Detect which cell encompasses the target text, then output its [X, Y] center coordinate. 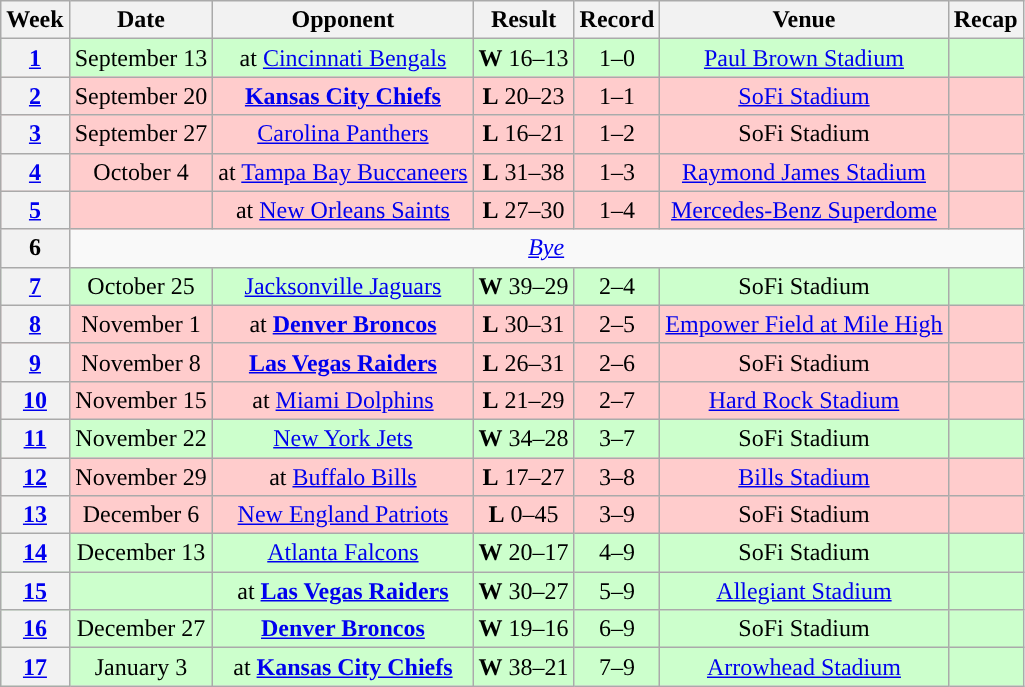
14 [35, 553]
New England Patriots [343, 515]
6 [35, 248]
Opponent [343, 20]
1–1 [617, 96]
Paul Brown Stadium [804, 58]
W 30–27 [524, 591]
Bills Stadium [804, 477]
L 0–45 [524, 515]
4–9 [617, 553]
1 [35, 58]
L 21–29 [524, 400]
October 4 [141, 172]
January 3 [141, 667]
November 29 [141, 477]
W 39–29 [524, 286]
1–4 [617, 210]
3 [35, 134]
Atlanta Falcons [343, 553]
September 27 [141, 134]
at Kansas City Chiefs [343, 667]
13 [35, 515]
L 27–30 [524, 210]
Record [617, 20]
at Denver Broncos [343, 324]
at Las Vegas Raiders [343, 591]
2 [35, 96]
at Buffalo Bills [343, 477]
7–9 [617, 667]
Empower Field at Mile High [804, 324]
3–7 [617, 438]
10 [35, 400]
November 15 [141, 400]
September 13 [141, 58]
November 8 [141, 362]
December 13 [141, 553]
W 19–16 [524, 629]
December 6 [141, 515]
New York Jets [343, 438]
Denver Broncos [343, 629]
17 [35, 667]
Date [141, 20]
1–3 [617, 172]
at Tampa Bay Buccaneers [343, 172]
7 [35, 286]
9 [35, 362]
L 31–38 [524, 172]
2–6 [617, 362]
W 34–28 [524, 438]
Mercedes-Benz Superdome [804, 210]
3–8 [617, 477]
Allegiant Stadium [804, 591]
W 38–21 [524, 667]
Carolina Panthers [343, 134]
L 26–31 [524, 362]
8 [35, 324]
at Cincinnati Bengals [343, 58]
W 20–17 [524, 553]
Result [524, 20]
2–7 [617, 400]
L 17–27 [524, 477]
4 [35, 172]
at New Orleans Saints [343, 210]
Las Vegas Raiders [343, 362]
L 16–21 [524, 134]
2–4 [617, 286]
Arrowhead Stadium [804, 667]
Jacksonville Jaguars [343, 286]
1–0 [617, 58]
Venue [804, 20]
September 20 [141, 96]
5 [35, 210]
Week [35, 20]
November 22 [141, 438]
15 [35, 591]
L 30–31 [524, 324]
Hard Rock Stadium [804, 400]
3–9 [617, 515]
12 [35, 477]
16 [35, 629]
11 [35, 438]
Kansas City Chiefs [343, 96]
L 20–23 [524, 96]
Raymond James Stadium [804, 172]
W 16–13 [524, 58]
Bye [546, 248]
December 27 [141, 629]
October 25 [141, 286]
Recap [986, 20]
6–9 [617, 629]
5–9 [617, 591]
November 1 [141, 324]
2–5 [617, 324]
1–2 [617, 134]
at Miami Dolphins [343, 400]
